Identify which cell holds the provided text, then report its [x, y] central coordinate. 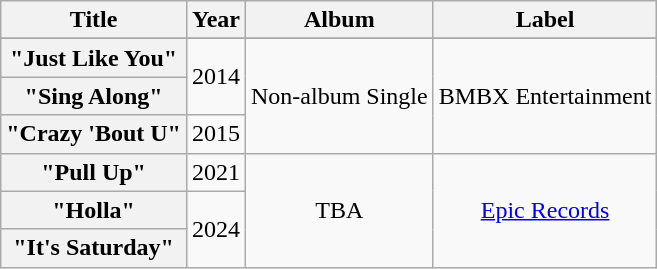
TBA [340, 210]
Label [545, 20]
"Crazy 'Bout U" [94, 134]
Title [94, 20]
"Holla" [94, 210]
"Sing Along" [94, 96]
Year [216, 20]
BMBX Entertainment [545, 96]
2015 [216, 134]
Epic Records [545, 210]
2024 [216, 229]
"Pull Up" [94, 172]
"It's Saturday" [94, 248]
"Just Like You" [94, 58]
Non-album Single [340, 96]
Album [340, 20]
2014 [216, 77]
2021 [216, 172]
